From the cell containing the given text, extract its center point as [X, Y] coordinate. 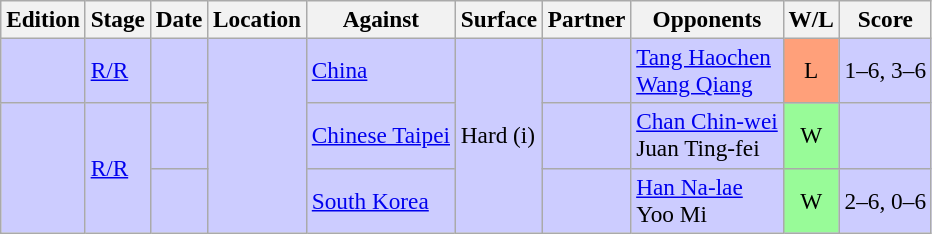
Chinese Taipei [380, 136]
South Korea [380, 200]
Han Na-lae Yoo Mi [707, 200]
Score [885, 19]
Edition [44, 19]
Opponents [707, 19]
Surface [498, 19]
Date [178, 19]
Location [258, 19]
Hard (i) [498, 135]
China [380, 70]
1–6, 3–6 [885, 70]
Against [380, 19]
W/L [811, 19]
2–6, 0–6 [885, 200]
L [811, 70]
Partner [586, 19]
Tang Haochen Wang Qiang [707, 70]
Chan Chin-wei Juan Ting-fei [707, 136]
Stage [118, 19]
